Find where the given text appears and provide that cell's center as (X, Y) coordinate. 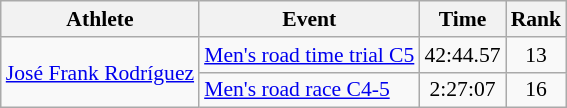
42:44.57 (462, 55)
Event (309, 19)
Men's road time trial C5 (309, 55)
Athlete (100, 19)
Men's road race C4-5 (309, 90)
Time (462, 19)
Rank (536, 19)
2:27:07 (462, 90)
16 (536, 90)
José Frank Rodríguez (100, 72)
13 (536, 55)
